Return [X, Y] of the center of cell containing provided text 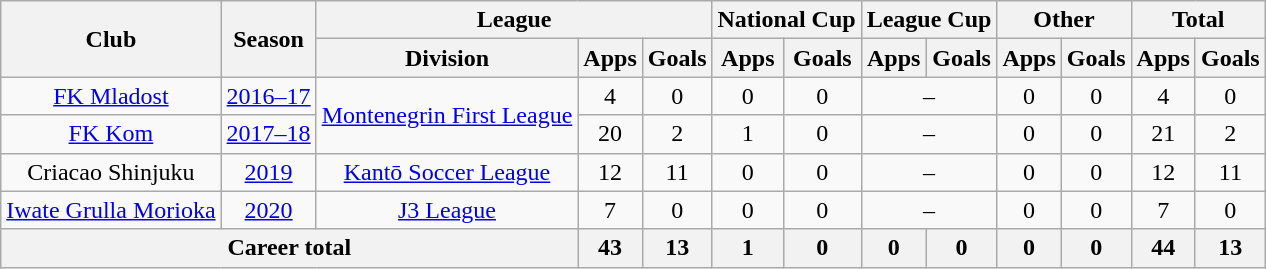
2020 [268, 210]
National Cup [786, 20]
Season [268, 39]
Division [447, 58]
Other [1064, 20]
2017–18 [268, 134]
20 [610, 134]
J3 League [447, 210]
2016–17 [268, 96]
Montenegrin First League [447, 115]
21 [1163, 134]
Total [1198, 20]
League Cup [929, 20]
League [514, 20]
Iwate Grulla Morioka [111, 210]
Kantō Soccer League [447, 172]
Club [111, 39]
44 [1163, 248]
FK Mladost [111, 96]
2019 [268, 172]
Criacao Shinjuku [111, 172]
Career total [290, 248]
FK Kom [111, 134]
43 [610, 248]
